Determine the [X, Y] coordinate at the center of the cell enclosing the given text.  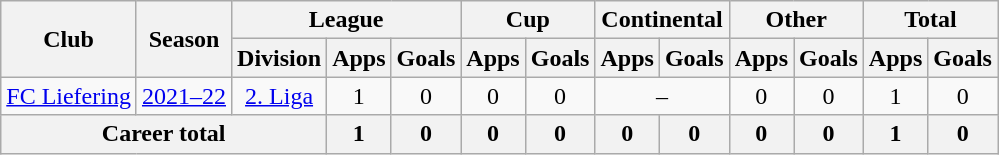
– [662, 96]
League [346, 20]
2. Liga [280, 96]
Division [280, 58]
Continental [662, 20]
Career total [164, 134]
Total [930, 20]
Season [184, 39]
Club [69, 39]
2021–22 [184, 96]
FC Liefering [69, 96]
Other [796, 20]
Cup [528, 20]
